Return the [x, y] coordinate for the center point of the cell that contains the specified text.  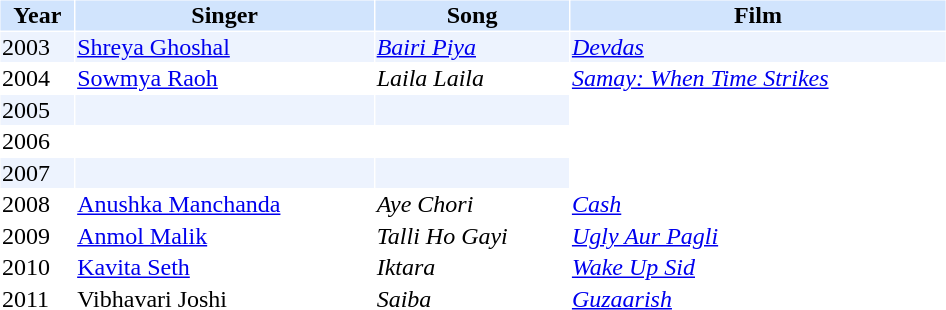
Wake Up Sid [758, 267]
2009 [37, 236]
2007 [37, 173]
Kavita Seth [225, 267]
Talli Ho Gayi [472, 236]
Laila Laila [472, 79]
2008 [37, 205]
Iktara [472, 267]
Singer [225, 15]
Sowmya Raoh [225, 79]
Ugly Aur Pagli [758, 236]
2010 [37, 267]
Anmol Malik [225, 236]
Film [758, 15]
Samay: When Time Strikes [758, 79]
2005 [37, 110]
Bairi Piya [472, 47]
Song [472, 15]
Anushka Manchanda [225, 205]
Aye Chori [472, 205]
Year [37, 15]
2004 [37, 79]
Devdas [758, 47]
2006 [37, 141]
Cash [758, 205]
Shreya Ghoshal [225, 47]
2003 [37, 47]
